From the cell containing the given text, extract its center point as [X, Y] coordinate. 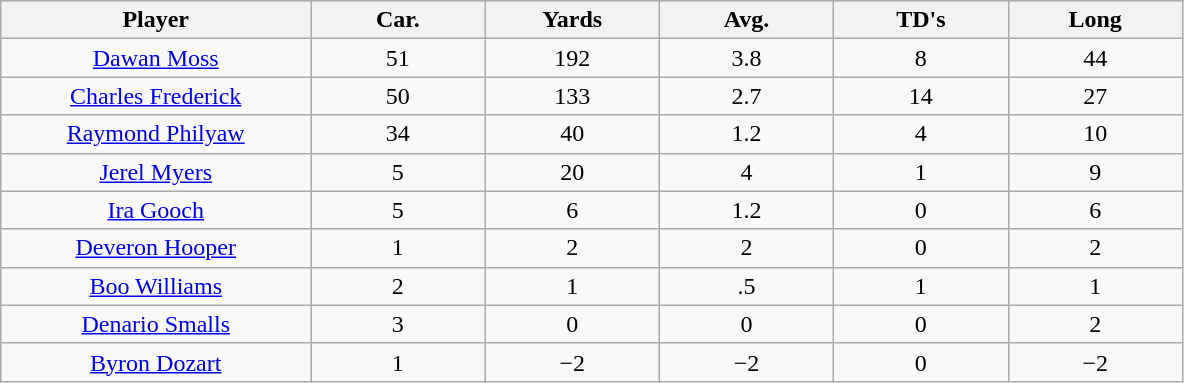
Charles Frederick [156, 96]
9 [1095, 172]
40 [572, 134]
Yards [572, 20]
Raymond Philyaw [156, 134]
Boo Williams [156, 286]
2.7 [746, 96]
Ira Gooch [156, 210]
Deveron Hooper [156, 248]
50 [398, 96]
8 [921, 58]
Long [1095, 20]
Byron Dozart [156, 362]
Jerel Myers [156, 172]
Car. [398, 20]
133 [572, 96]
Player [156, 20]
.5 [746, 286]
20 [572, 172]
3 [398, 324]
51 [398, 58]
34 [398, 134]
Avg. [746, 20]
Dawan Moss [156, 58]
Denario Smalls [156, 324]
44 [1095, 58]
3.8 [746, 58]
14 [921, 96]
192 [572, 58]
27 [1095, 96]
10 [1095, 134]
TD's [921, 20]
